Determine the [X, Y] coordinate at the center of the cell enclosing the given text.  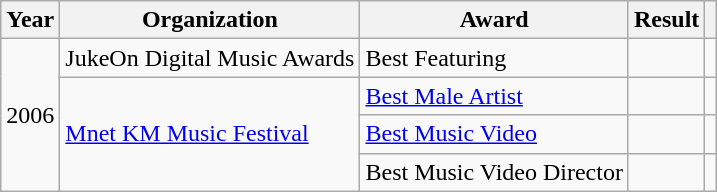
Award [494, 20]
Best Male Artist [494, 96]
2006 [30, 115]
Mnet KM Music Festival [210, 134]
JukeOn Digital Music Awards [210, 58]
Organization [210, 20]
Result [666, 20]
Best Featuring [494, 58]
Best Music Video Director [494, 172]
Best Music Video [494, 134]
Year [30, 20]
